Output the (x, y) coordinate of the center of the cell containing the given text.  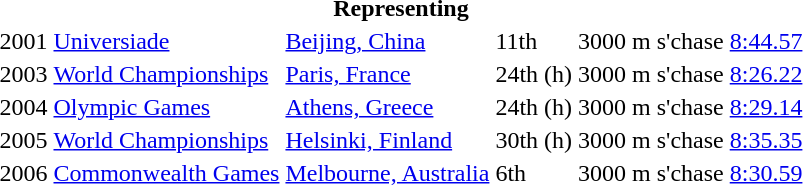
Olympic Games (166, 107)
Beijing, China (388, 41)
Paris, France (388, 74)
Helsinki, Finland (388, 140)
Athens, Greece (388, 107)
11th (534, 41)
Universiade (166, 41)
30th (h) (534, 140)
